Identify which cell holds the provided text, then report its [X, Y] central coordinate. 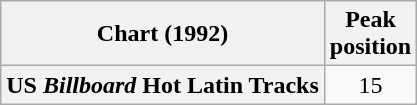
Chart (1992) [163, 34]
US Billboard Hot Latin Tracks [163, 85]
15 [370, 85]
Peakposition [370, 34]
